Provide the (x, y) coordinate of the cell's center where the given text is located.  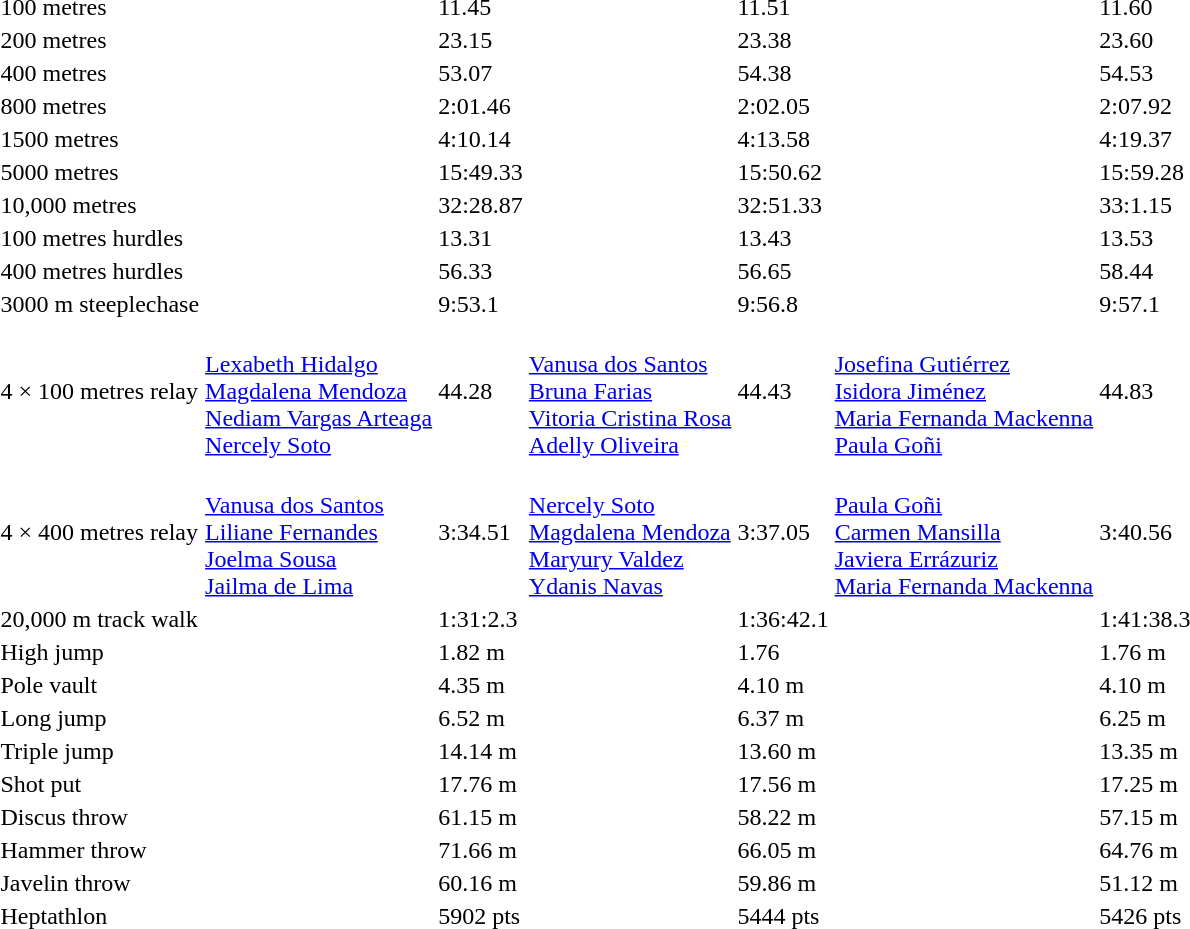
13.31 (481, 238)
13.43 (783, 238)
9:56.8 (783, 304)
61.15 m (481, 817)
Josefina GutiérrezIsidora JiménezMaria Fernanda MackennaPaula Goñi (964, 391)
14.14 m (481, 751)
1.82 m (481, 652)
2:02.05 (783, 106)
15:50.62 (783, 172)
9:53.1 (481, 304)
66.05 m (783, 850)
6.52 m (481, 718)
2:01.46 (481, 106)
71.66 m (481, 850)
56.65 (783, 271)
1:36:42.1 (783, 619)
3:37.05 (783, 532)
56.33 (481, 271)
3:34.51 (481, 532)
59.86 m (783, 883)
4:13.58 (783, 139)
44.43 (783, 391)
4.10 m (783, 685)
60.16 m (481, 883)
15:49.33 (481, 172)
58.22 m (783, 817)
1:31:2.3 (481, 619)
32:51.33 (783, 205)
6.37 m (783, 718)
Paula GoñiCarmen MansillaJaviera ErrázurizMaria Fernanda Mackenna (964, 532)
Vanusa dos SantosBruna FariasVitoria Cristina Rosa Adelly Oliveira (630, 391)
23.15 (481, 40)
Vanusa dos SantosLiliane FernandesJoelma SousaJailma de Lima (319, 532)
Lexabeth HidalgoMagdalena MendozaNediam Vargas ArteagaNercely Soto (319, 391)
44.28 (481, 391)
32:28.87 (481, 205)
4:10.14 (481, 139)
17.56 m (783, 784)
4.35 m (481, 685)
13.60 m (783, 751)
1.76 (783, 652)
Nercely SotoMagdalena MendozaMaryury ValdezYdanis Navas (630, 532)
53.07 (481, 73)
23.38 (783, 40)
54.38 (783, 73)
17.76 m (481, 784)
